Return the [X, Y] coordinate for the center point of the cell that contains the specified text.  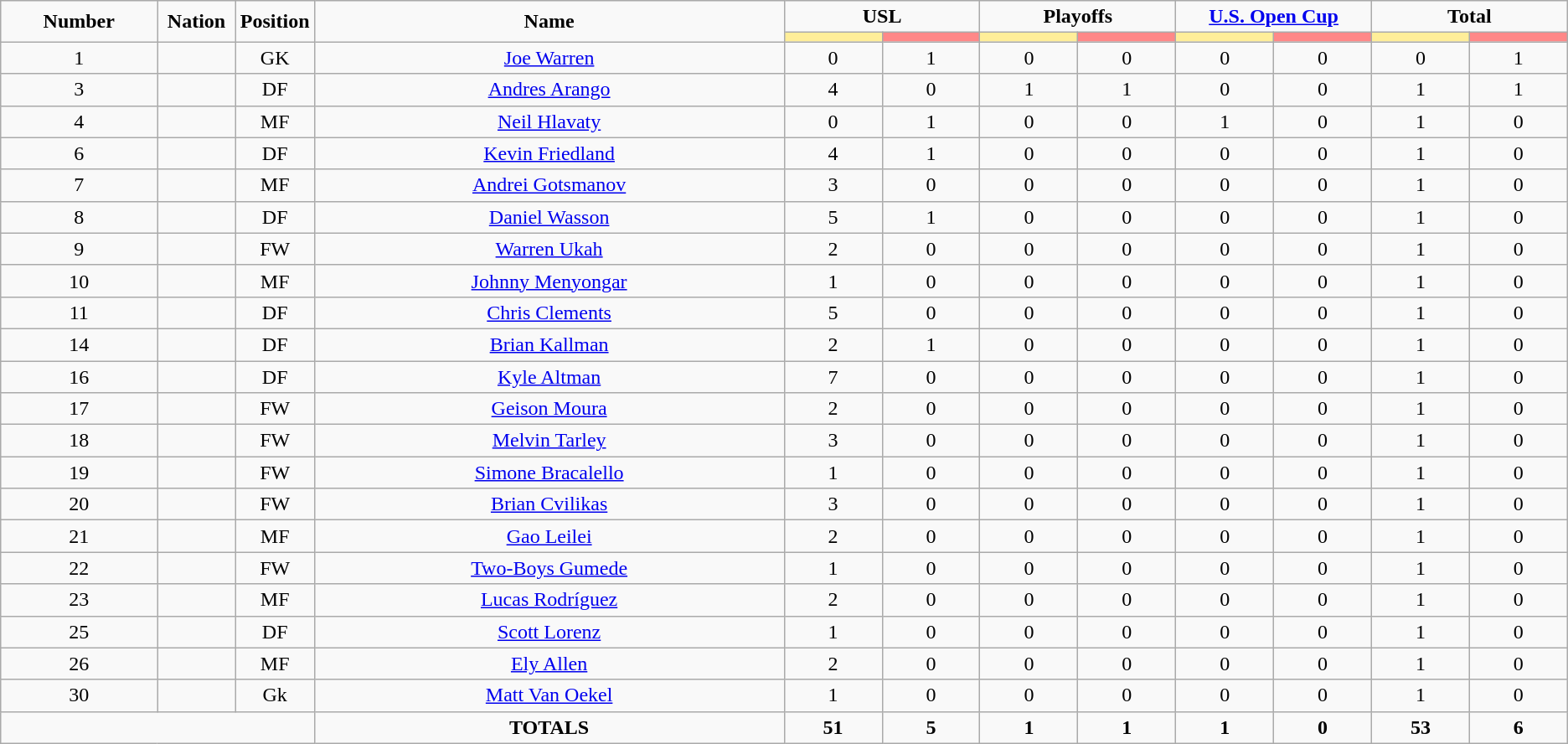
Brian Cvilikas [549, 504]
16 [79, 376]
Andres Arango [549, 90]
20 [79, 504]
21 [79, 536]
Chris Clements [549, 313]
14 [79, 344]
Brian Kallman [549, 344]
Position [275, 22]
30 [79, 695]
11 [79, 313]
Andrei Gotsmanov [549, 185]
51 [833, 727]
23 [79, 600]
Lucas Rodríguez [549, 600]
Total [1469, 17]
10 [79, 281]
U.S. Open Cup [1274, 17]
Gk [275, 695]
TOTALS [549, 727]
53 [1421, 727]
Nation [197, 22]
25 [79, 632]
Neil Hlavaty [549, 121]
9 [79, 249]
Two-Boys Gumede [549, 568]
Simone Bracalello [549, 473]
USL [882, 17]
GK [275, 58]
Gao Leilei [549, 536]
Ely Allen [549, 664]
Matt Van Oekel [549, 695]
Johnny Menyongar [549, 281]
Geison Moura [549, 409]
Kyle Altman [549, 376]
Number [79, 22]
Joe Warren [549, 58]
Kevin Friedland [549, 153]
22 [79, 568]
Playoffs [1078, 17]
Daniel Wasson [549, 217]
8 [79, 217]
Name [549, 22]
Warren Ukah [549, 249]
Melvin Tarley [549, 441]
19 [79, 473]
Scott Lorenz [549, 632]
18 [79, 441]
26 [79, 664]
17 [79, 409]
